Determine the (x, y) coordinate at the center of the cell enclosing the given text.  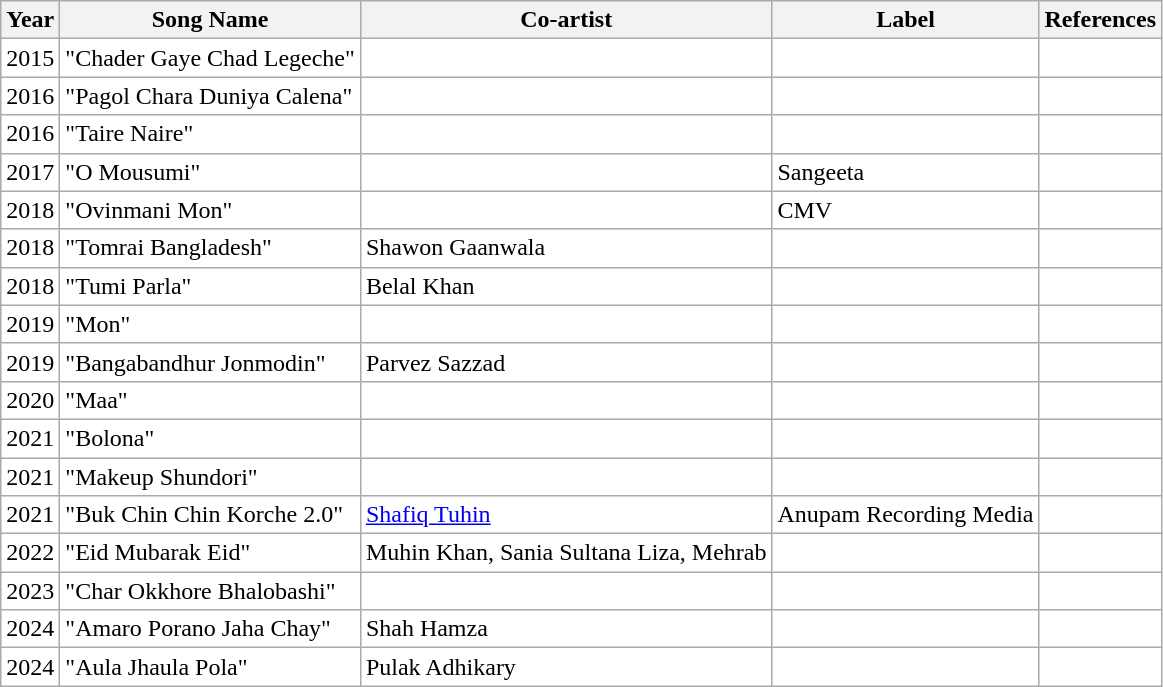
Pulak Adhikary (566, 667)
"Makeup Shundori" (210, 477)
"Ovinmani Mon" (210, 210)
Label (906, 20)
2020 (30, 400)
"Bolona" (210, 438)
Muhin Khan, Sania Sultana Liza, Mehrab (566, 553)
"Maa" (210, 400)
"Amaro Porano Jaha Chay" (210, 629)
"Char Okkhore Bhalobashi" (210, 591)
2023 (30, 591)
"Taire Naire" (210, 134)
CMV (906, 210)
Sangeeta (906, 172)
"Aula Jhaula Pola" (210, 667)
"Chader Gaye Chad Legeche" (210, 58)
"Eid Mubarak Eid" (210, 553)
"Tomrai Bangladesh" (210, 248)
"O Mousumi" (210, 172)
2017 (30, 172)
"Bangabandhur Jonmodin" (210, 362)
Shah Hamza (566, 629)
Parvez Sazzad (566, 362)
2015 (30, 58)
"Tumi Parla" (210, 286)
"Mon" (210, 324)
Year (30, 20)
2022 (30, 553)
References (1100, 20)
"Buk Chin Chin Korche 2.0" (210, 515)
Shawon Gaanwala (566, 248)
Song Name (210, 20)
"Pagol Chara Duniya Calena" (210, 96)
Anupam Recording Media (906, 515)
Shafiq Tuhin (566, 515)
Belal Khan (566, 286)
Co-artist (566, 20)
